For the text-containing cell, return its midpoint in [x, y] coordinate format. 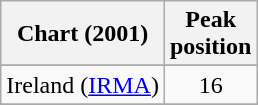
Chart (2001) [83, 34]
Ireland (IRMA) [83, 85]
16 [210, 85]
Peakposition [210, 34]
